Return the (X, Y) coordinate for the center point of the cell that contains the specified text.  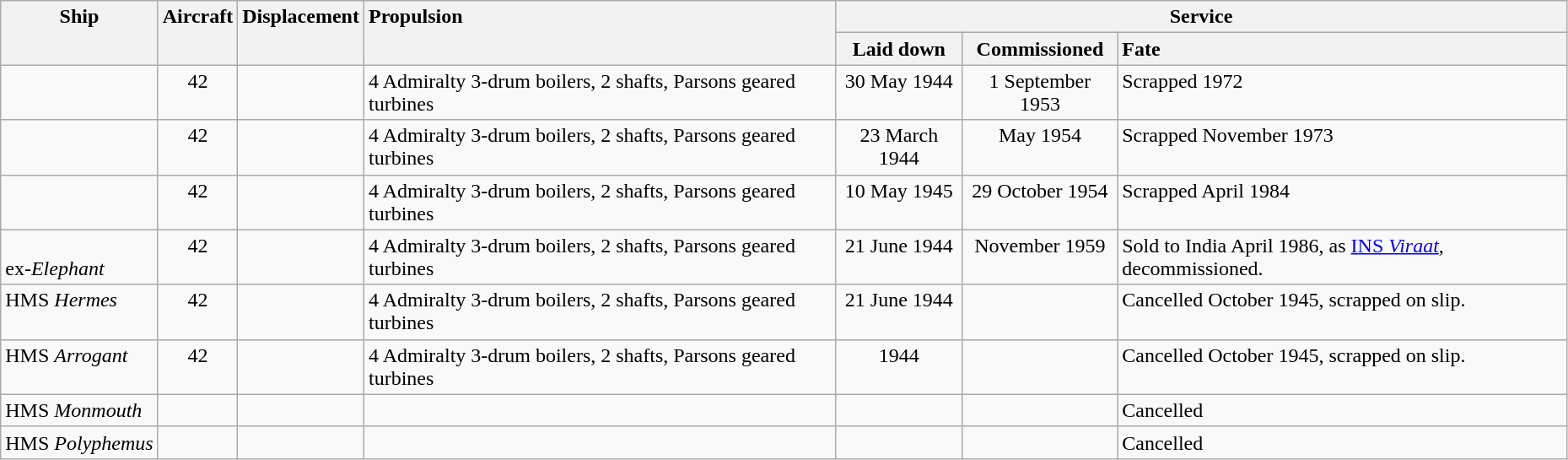
Service (1201, 17)
Scrapped 1972 (1343, 93)
Propulsion (599, 33)
Aircraft (197, 33)
29 October 1954 (1040, 203)
Displacement (301, 33)
November 1959 (1040, 257)
May 1954 (1040, 147)
Scrapped April 1984 (1343, 203)
HMS Polyphemus (79, 442)
Commissioned (1040, 49)
Laid down (899, 49)
30 May 1944 (899, 93)
10 May 1945 (899, 203)
1 September 1953 (1040, 93)
23 March 1944 (899, 147)
HMS Arrogant (79, 366)
HMS Monmouth (79, 410)
Scrapped November 1973 (1343, 147)
Ship (79, 33)
Fate (1343, 49)
ex-Elephant (79, 257)
HMS Hermes (79, 312)
Sold to India April 1986, as INS Viraat, decommissioned. (1343, 257)
1944 (899, 366)
